Determine the (x, y) coordinate at the center of the cell enclosing the given text.  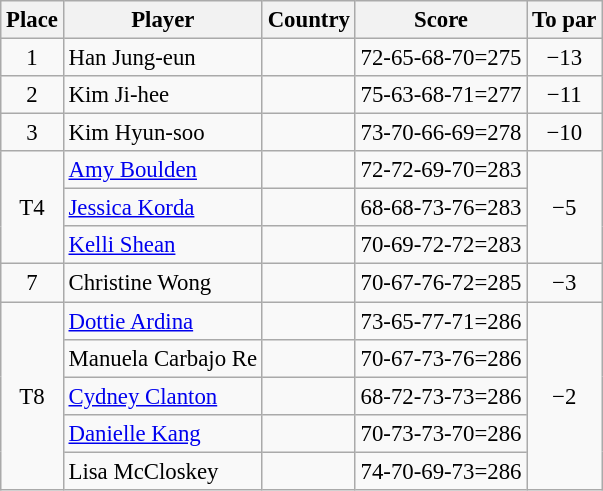
Manuela Carbajo Re (162, 358)
Amy Boulden (162, 170)
T4 (32, 208)
Kim Hyun-soo (162, 133)
72-65-68-70=275 (441, 58)
73-70-66-69=278 (441, 133)
68-68-73-76=283 (441, 208)
Jessica Korda (162, 208)
75-63-68-71=277 (441, 95)
To par (564, 20)
Player (162, 20)
−10 (564, 133)
Dottie Ardina (162, 321)
−13 (564, 58)
7 (32, 283)
70-67-73-76=286 (441, 358)
Score (441, 20)
−11 (564, 95)
70-69-72-72=283 (441, 245)
Kim Ji-hee (162, 95)
Place (32, 20)
70-67-76-72=285 (441, 283)
70-73-73-70=286 (441, 433)
Danielle Kang (162, 433)
−5 (564, 208)
74-70-69-73=286 (441, 471)
Country (308, 20)
T8 (32, 396)
3 (32, 133)
1 (32, 58)
Christine Wong (162, 283)
73-65-77-71=286 (441, 321)
Kelli Shean (162, 245)
Lisa McCloskey (162, 471)
Han Jung-eun (162, 58)
72-72-69-70=283 (441, 170)
−2 (564, 396)
2 (32, 95)
Cydney Clanton (162, 396)
−3 (564, 283)
68-72-73-73=286 (441, 396)
